Detect which cell encompasses the target text, then output its (x, y) center coordinate. 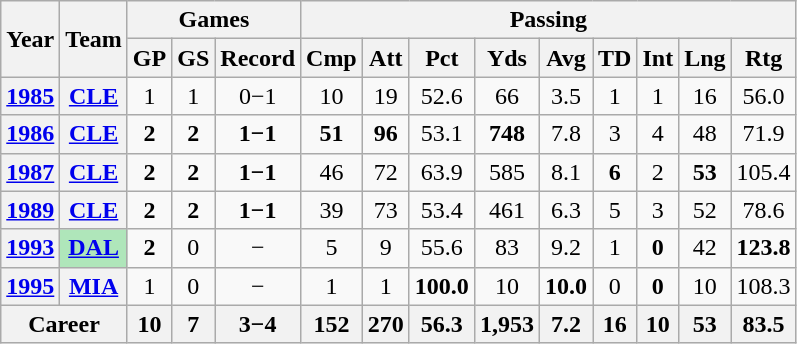
Cmp (332, 58)
55.6 (442, 248)
71.9 (764, 134)
0−1 (258, 96)
1,953 (506, 324)
585 (506, 172)
1993 (30, 248)
66 (506, 96)
53.4 (442, 210)
42 (705, 248)
Games (214, 20)
7.8 (566, 134)
GS (194, 58)
Record (258, 58)
6 (614, 172)
52 (705, 210)
1985 (30, 96)
1989 (30, 210)
TD (614, 58)
48 (705, 134)
123.8 (764, 248)
9.2 (566, 248)
Year (30, 39)
51 (332, 134)
Career (64, 324)
748 (506, 134)
100.0 (442, 286)
63.9 (442, 172)
53.1 (442, 134)
Lng (705, 58)
1995 (30, 286)
270 (386, 324)
1986 (30, 134)
Avg (566, 58)
83.5 (764, 324)
39 (332, 210)
3−4 (258, 324)
7 (194, 324)
83 (506, 248)
108.3 (764, 286)
MIA (94, 286)
56.3 (442, 324)
Passing (549, 20)
Att (386, 58)
46 (332, 172)
10.0 (566, 286)
52.6 (442, 96)
9 (386, 248)
Rtg (764, 58)
Yds (506, 58)
19 (386, 96)
1987 (30, 172)
6.3 (566, 210)
7.2 (566, 324)
461 (506, 210)
78.6 (764, 210)
Int (658, 58)
Team (94, 39)
4 (658, 134)
105.4 (764, 172)
152 (332, 324)
3.5 (566, 96)
GP (149, 58)
8.1 (566, 172)
96 (386, 134)
Pct (442, 58)
72 (386, 172)
73 (386, 210)
56.0 (764, 96)
DAL (94, 248)
